Find where the given text appears and provide that cell's center as [X, Y] coordinate. 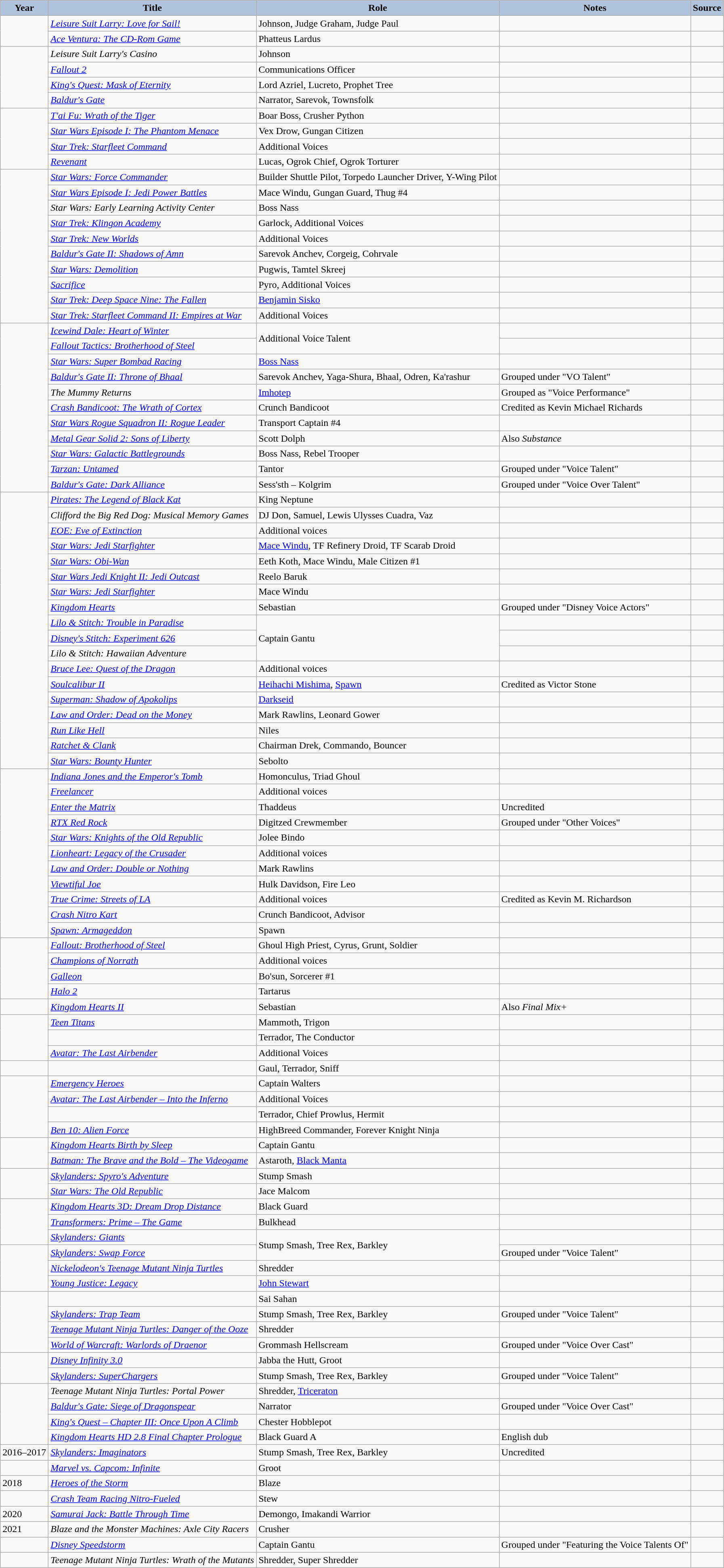
Narrator [378, 1406]
Crusher [378, 1529]
Halo 2 [153, 992]
Title [153, 8]
Baldur's Gate II: Throne of Bhaal [153, 377]
EOE: Eve of Extinction [153, 530]
John Stewart [378, 1283]
Batman: The Brave and the Bold – The Videogame [153, 1160]
Ben 10: Alien Force [153, 1130]
Kingdom Hearts [153, 607]
Revenant [153, 161]
Crash Team Racing Nitro-Fueled [153, 1499]
Star Trek: New Worlds [153, 239]
Niles [378, 730]
Avatar: The Last Airbender [153, 1053]
Champions of Norrath [153, 961]
Black Guard A [378, 1437]
Darkseid [378, 700]
Avatar: The Last Airbender – Into the Inferno [153, 1099]
Heihachi Mishima, Spawn [378, 684]
Terrador, The Conductor [378, 1038]
Skylanders: Trap Team [153, 1314]
Galleon [153, 976]
King's Quest – Chapter III: Once Upon A Climb [153, 1421]
Kingdom Hearts 3D: Dream Drop Distance [153, 1207]
Star Wars: Super Bombad Racing [153, 361]
Freelancer [153, 792]
Indiana Jones and the Emperor's Tomb [153, 776]
Kingdom Hearts II [153, 1007]
Star Wars Jedi Knight II: Jedi Outcast [153, 576]
Scott Dolph [378, 438]
Tarzan: Untamed [153, 469]
Crunch Bandicoot [378, 407]
Star Wars: Knights of the Old Republic [153, 838]
Baldur's Gate II: Shadows of Amn [153, 254]
Mace Windu, Gungan Guard, Thug #4 [378, 193]
Phatteus Lardus [378, 39]
Enter the Matrix [153, 807]
2020 [24, 1514]
Jolee Bindo [378, 838]
Bruce Lee: Quest of the Dragon [153, 669]
Also Substance [595, 438]
2016–2017 [24, 1453]
Grouped under "VO Talent" [595, 377]
Jabba the Hutt, Groot [378, 1360]
Grouped under "Disney Voice Actors" [595, 607]
Shredder, Triceraton [378, 1391]
Teenage Mutant Ninja Turtles: Danger of the Ooze [153, 1329]
Grouped under "Featuring the Voice Talents Of" [595, 1545]
Mace Windu, TF Refinery Droid, TF Scarab Droid [378, 546]
Icewind Dale: Heart of Winter [153, 331]
T'ai Fu: Wrath of the Tiger [153, 115]
Run Like Hell [153, 730]
Digitzed Crewmember [378, 822]
Lilo & Stitch: Hawaiian Adventure [153, 653]
Star Wars Episode I: Jedi Power Battles [153, 193]
Star Trek: Starfleet Command II: Empires at War [153, 315]
Young Justice: Legacy [153, 1283]
Samurai Jack: Battle Through Time [153, 1514]
Builder Shuttle Pilot, Torpedo Launcher Driver, Y-Wing Pilot [378, 177]
Fallout: Brotherhood of Steel [153, 945]
RTX Red Rock [153, 822]
Stump Smash [378, 1176]
Mark Rawlins, Leonard Gower [378, 715]
Star Trek: Deep Space Nine: The Fallen [153, 300]
Baldur's Gate: Siege of Dragonspear [153, 1406]
Skylanders: Spyro's Adventure [153, 1176]
Transport Captain #4 [378, 423]
Captain Walters [378, 1084]
Chester Hobblepot [378, 1421]
Benjamin Sisko [378, 300]
Star Wars Rogue Squadron II: Rogue Leader [153, 423]
Terrador, Chief Prowlus, Hermit [378, 1114]
Black Guard [378, 1207]
Marvel vs. Capcom: Infinite [153, 1468]
Johnson, Judge Graham, Judge Paul [378, 23]
Soulcalibur II [153, 684]
Sess'sth – Kolgrim [378, 484]
Baldur's Gate: Dark Alliance [153, 484]
Reelo Baruk [378, 576]
Kingdom Hearts HD 2.8 Final Chapter Prologue [153, 1437]
Sarevok Anchev, Yaga-Shura, Bhaal, Odren, Ka'rashur [378, 377]
Imhotep [378, 392]
King Neptune [378, 500]
Crunch Bandicoot, Advisor [378, 914]
Superman: Shadow of Apokolips [153, 700]
Nickelodeon's Teenage Mutant Ninja Turtles [153, 1268]
Shredder, Super Shredder [378, 1560]
Grouped under "Voice Over Talent" [595, 484]
Garlock, Additional Voices [378, 223]
Mammoth, Trigon [378, 1022]
2021 [24, 1529]
Blaze [378, 1483]
Fallout 2 [153, 69]
Emergency Heroes [153, 1084]
Teen Titans [153, 1022]
Source [707, 8]
Sebolto [378, 761]
Demongo, Imakandi Warrior [378, 1514]
Spawn: Armageddon [153, 930]
True Crime: Streets of LA [153, 899]
Boar Boss, Crusher Python [378, 115]
Thaddeus [378, 807]
Disney Infinity 3.0 [153, 1360]
Communications Officer [378, 69]
Year [24, 8]
World of Warcraft: Warlords of Draenor [153, 1345]
Law and Order: Dead on the Money [153, 715]
Law and Order: Double or Nothing [153, 868]
Teenage Mutant Ninja Turtles: Wrath of the Mutants [153, 1560]
Transformers: Prime – The Game [153, 1222]
Star Wars: The Old Republic [153, 1191]
Chairman Drek, Commando, Bouncer [378, 746]
Grouped under "Other Voices" [595, 822]
Credited as Victor Stone [595, 684]
Tartarus [378, 992]
Sarevok Anchev, Corgeig, Cohrvale [378, 254]
Spawn [378, 930]
Crash Bandicoot: The Wrath of Cortex [153, 407]
Gaul, Terrador, Sniff [378, 1068]
Eeth Koth, Mace Windu, Male Citizen #1 [378, 561]
Lucas, Ogrok Chief, Ogrok Torturer [378, 161]
Clifford the Big Red Dog: Musical Memory Games [153, 515]
Star Wars: Galactic Battlegrounds [153, 454]
Skylanders: Imaginators [153, 1453]
Teenage Mutant Ninja Turtles: Portal Power [153, 1391]
Skylanders: SuperChargers [153, 1375]
Credited as Kevin M. Richardson [595, 899]
Boss Nass, Rebel Trooper [378, 454]
Bo'sun, Sorcerer #1 [378, 976]
Leisure Suit Larry's Casino [153, 54]
Lionheart: Legacy of the Crusader [153, 853]
Pugwis, Tamtel Skreej [378, 269]
Mark Rawlins [378, 868]
Baldur's Gate [153, 100]
Additional Voice Talent [378, 338]
Disney Speedstorm [153, 1545]
Bulkhead [378, 1222]
Grouped as "Voice Performance" [595, 392]
Star Wars: Early Learning Activity Center [153, 208]
Homonculus, Triad Ghoul [378, 776]
Star Trek: Starfleet Command [153, 146]
Grommash Hellscream [378, 1345]
Star Wars Episode I: The Phantom Menace [153, 131]
Star Wars: Demolition [153, 269]
Jace Malcom [378, 1191]
Star Trek: Klingon Academy [153, 223]
Leisure Suit Larry: Love for Sail! [153, 23]
Narrator, Sarevok, Townsfolk [378, 100]
Mace Windu [378, 592]
Also Final Mix+ [595, 1007]
Ghoul High Priest, Cyrus, Grunt, Soldier [378, 945]
Sai Sahan [378, 1299]
Ratchet & Clank [153, 746]
Sacrifice [153, 285]
Pirates: The Legend of Black Kat [153, 500]
Star Wars: Bounty Hunter [153, 761]
Star Wars: Force Commander [153, 177]
Johnson [378, 54]
Heroes of the Storm [153, 1483]
2018 [24, 1483]
Disney's Stitch: Experiment 626 [153, 638]
King's Quest: Mask of Eternity [153, 85]
Hulk Davidson, Fire Leo [378, 884]
Lilo & Stitch: Trouble in Paradise [153, 623]
Vex Drow, Gungan Citizen [378, 131]
Groot [378, 1468]
Kingdom Hearts Birth by Sleep [153, 1145]
Tantor [378, 469]
Star Wars: Obi-Wan [153, 561]
Viewtiful Joe [153, 884]
Lord Azriel, Lucreto, Prophet Tree [378, 85]
HighBreed Commander, Forever Knight Ninja [378, 1130]
English dub [595, 1437]
Skylanders: Swap Force [153, 1253]
Credited as Kevin Michael Richards [595, 407]
Crash Nitro Kart [153, 914]
The Mummy Returns [153, 392]
Skylanders: Giants [153, 1237]
Pyro, Additional Voices [378, 285]
Astaroth, Black Manta [378, 1160]
Metal Gear Solid 2: Sons of Liberty [153, 438]
Ace Ventura: The CD-Rom Game [153, 39]
Stew [378, 1499]
Role [378, 8]
Fallout Tactics: Brotherhood of Steel [153, 346]
DJ Don, Samuel, Lewis Ulysses Cuadra, Vaz [378, 515]
Notes [595, 8]
Blaze and the Monster Machines: Axle City Racers [153, 1529]
